Extract the [X, Y] coordinate from the center of the cell holding the provided text.  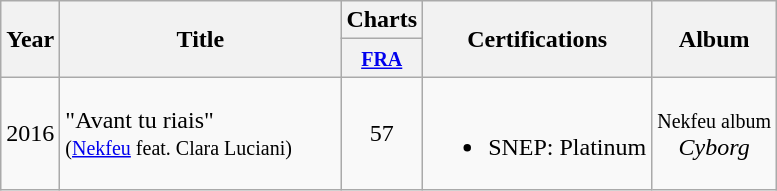
Nekfeu albumCyborg [714, 134]
FRA [382, 58]
Album [714, 39]
Charts [382, 20]
SNEP: Platinum [538, 134]
"Avant tu riais"(Nekfeu feat. Clara Luciani) [200, 134]
Year [30, 39]
Title [200, 39]
Certifications [538, 39]
57 [382, 134]
2016 [30, 134]
